Locate the cell with the specified text and output its [x, y] center coordinate. 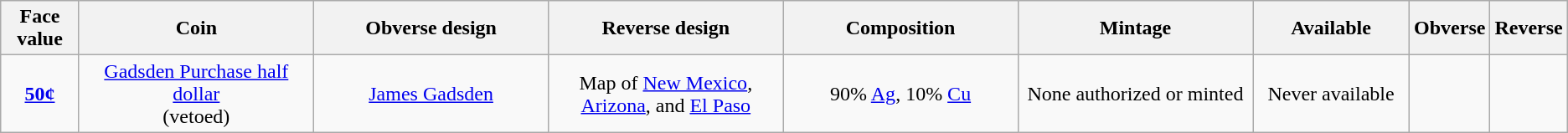
Reverse [1529, 28]
Reverse design [666, 28]
Obverse design [431, 28]
Gadsden Purchase half dollar(vetoed) [196, 94]
Face value [40, 28]
Available [1332, 28]
Never available [1332, 94]
Composition [900, 28]
James Gadsden [431, 94]
50¢ [40, 94]
None authorized or minted [1135, 94]
Map of New Mexico, Arizona, and El Paso [666, 94]
Coin [196, 28]
Obverse [1450, 28]
Mintage [1135, 28]
90% Ag, 10% Cu [900, 94]
